Extract the (x, y) coordinate from the center of the cell holding the provided text.  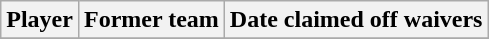
Player (40, 20)
Date claimed off waivers (356, 20)
Former team (151, 20)
